Locate the cell with the specified text and output its [X, Y] center coordinate. 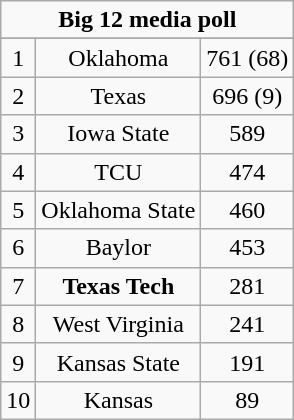
2 [18, 96]
Texas [118, 96]
453 [248, 248]
Oklahoma [118, 58]
696 (9) [248, 96]
191 [248, 362]
7 [18, 286]
8 [18, 324]
Kansas State [118, 362]
460 [248, 210]
4 [18, 172]
589 [248, 134]
281 [248, 286]
3 [18, 134]
Oklahoma State [118, 210]
Kansas [118, 400]
474 [248, 172]
6 [18, 248]
89 [248, 400]
5 [18, 210]
West Virginia [118, 324]
241 [248, 324]
761 (68) [248, 58]
1 [18, 58]
Big 12 media poll [148, 20]
Texas Tech [118, 286]
10 [18, 400]
9 [18, 362]
Baylor [118, 248]
Iowa State [118, 134]
TCU [118, 172]
